For the text-containing cell, return its midpoint in (X, Y) coordinate format. 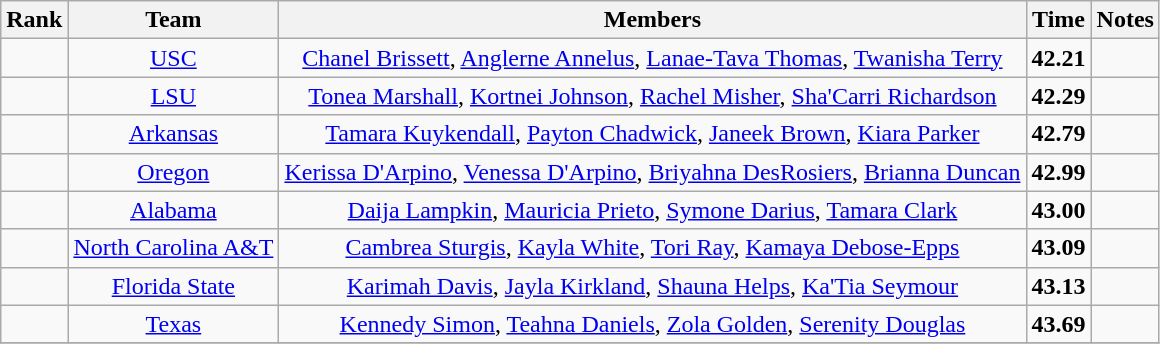
Alabama (174, 210)
Cambrea Sturgis, Kayla White, Tori Ray, Kamaya Debose-Epps (652, 248)
43.69 (1058, 324)
Time (1058, 20)
Tamara Kuykendall, Payton Chadwick, Janeek Brown, Kiara Parker (652, 134)
43.13 (1058, 286)
Notes (1125, 20)
42.99 (1058, 172)
North Carolina A&T (174, 248)
Rank (34, 20)
43.00 (1058, 210)
Karimah Davis, Jayla Kirkland, Shauna Helps, Ka'Tia Seymour (652, 286)
42.21 (1058, 58)
Tonea Marshall, Kortnei Johnson, Rachel Misher, Sha'Carri Richardson (652, 96)
Chanel Brissett, Anglerne Annelus, Lanae-Tava Thomas, Twanisha Terry (652, 58)
Kerissa D'Arpino, Venessa D'Arpino, Briyahna DesRosiers, Brianna Duncan (652, 172)
Florida State (174, 286)
Oregon (174, 172)
USC (174, 58)
42.29 (1058, 96)
Arkansas (174, 134)
Texas (174, 324)
Members (652, 20)
Kennedy Simon, Teahna Daniels, Zola Golden, Serenity Douglas (652, 324)
Daija Lampkin, Mauricia Prieto, Symone Darius, Tamara Clark (652, 210)
43.09 (1058, 248)
Team (174, 20)
42.79 (1058, 134)
LSU (174, 96)
